Extract the (X, Y) coordinate from the center of the cell holding the provided text.  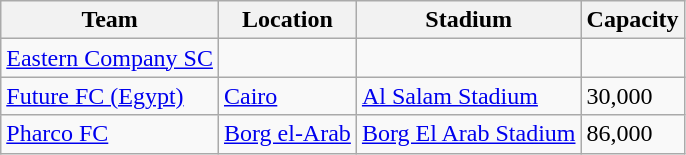
Al Salam Stadium (468, 96)
Cairo (287, 96)
Capacity (632, 20)
Location (287, 20)
Stadium (468, 20)
Future FC (Egypt) (110, 96)
Borg El Arab Stadium (468, 134)
Eastern Company SC (110, 58)
30,000 (632, 96)
Team (110, 20)
Pharco FC (110, 134)
86,000 (632, 134)
Borg el-Arab (287, 134)
